Search for the cell housing the specified text and yield its [x, y] center coordinate. 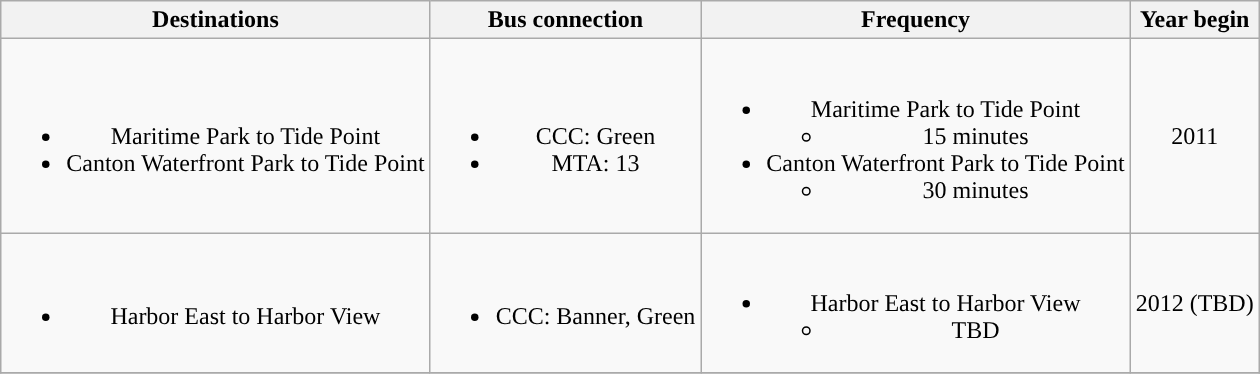
Harbor East to Harbor ViewTBD [916, 303]
Bus connection [566, 20]
2012 (TBD) [1194, 303]
Year begin [1194, 20]
Frequency [916, 20]
Maritime Park to Tide PointCanton Waterfront Park to Tide Point [216, 136]
Maritime Park to Tide Point15 minutesCanton Waterfront Park to Tide Point30 minutes [916, 136]
Destinations [216, 20]
Harbor East to Harbor View [216, 303]
CCC: Banner, Green [566, 303]
CCC: GreenMTA: 13 [566, 136]
2011 [1194, 136]
